Find where the given text appears and provide that cell's center as [X, Y] coordinate. 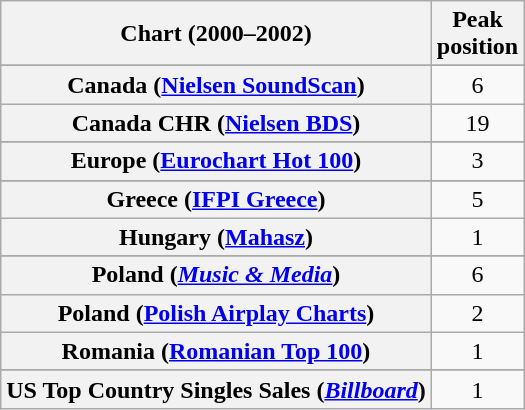
Romania (Romanian Top 100) [216, 351]
Europe (Eurochart Hot 100) [216, 161]
2 [477, 313]
Greece (IFPI Greece) [216, 199]
19 [477, 123]
Peakposition [477, 34]
Canada (Nielsen SoundScan) [216, 85]
Chart (2000–2002) [216, 34]
Canada CHR (Nielsen BDS) [216, 123]
3 [477, 161]
5 [477, 199]
Hungary (Mahasz) [216, 237]
Poland (Polish Airplay Charts) [216, 313]
US Top Country Singles Sales (Billboard) [216, 389]
Poland (Music & Media) [216, 275]
